Return [X, Y] of the center of cell containing provided text 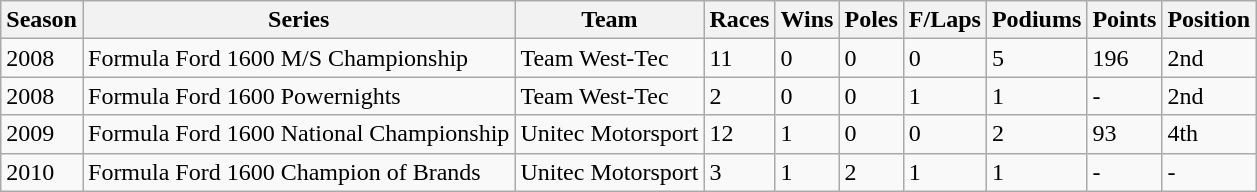
Poles [871, 20]
Wins [807, 20]
Formula Ford 1600 Champion of Brands [298, 172]
3 [740, 172]
2010 [42, 172]
Team [610, 20]
Formula Ford 1600 National Championship [298, 134]
Position [1209, 20]
4th [1209, 134]
93 [1124, 134]
Podiums [1036, 20]
Points [1124, 20]
5 [1036, 58]
Formula Ford 1600 Powernights [298, 96]
Series [298, 20]
196 [1124, 58]
12 [740, 134]
11 [740, 58]
Formula Ford 1600 M/S Championship [298, 58]
Season [42, 20]
Races [740, 20]
F/Laps [944, 20]
2009 [42, 134]
